Find where the given text appears and provide that cell's center as (X, Y) coordinate. 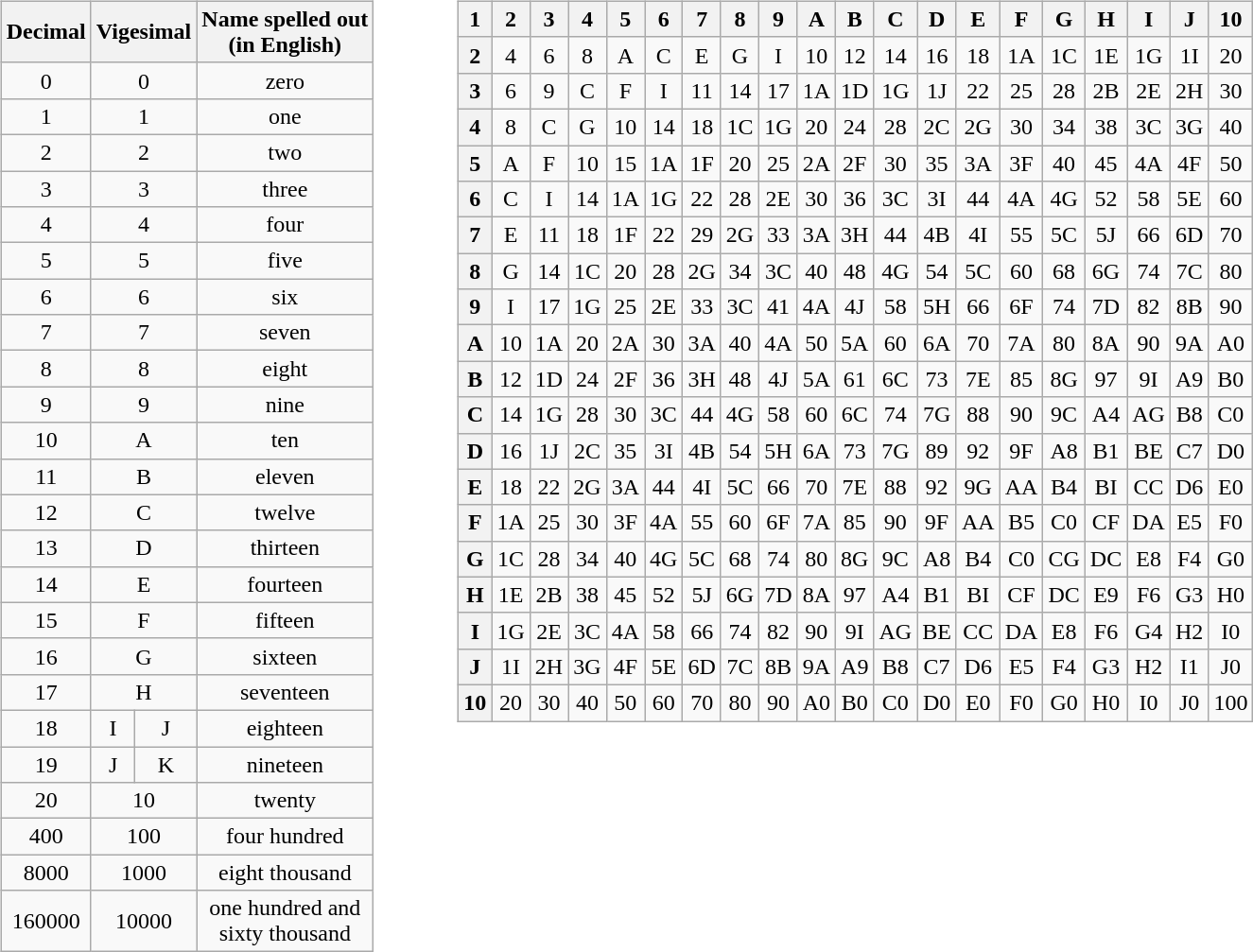
B5 (1021, 523)
8000 (45, 873)
three (286, 188)
29 (702, 235)
eighteen (286, 728)
eleven (286, 476)
thirteen (286, 548)
eight (286, 369)
19 (45, 765)
K (166, 765)
400 (45, 837)
89 (937, 451)
G4 (1149, 631)
fifteen (286, 620)
twelve (286, 512)
eight thousand (286, 873)
zero (286, 80)
1000 (144, 873)
seven (286, 333)
41 (778, 307)
10000 (144, 921)
61 (855, 379)
nine (286, 405)
Name spelled out(in English) (286, 32)
sixteen (286, 656)
five (286, 261)
seventeen (286, 692)
six (286, 297)
four (286, 225)
nineteen (286, 765)
fourteen (286, 584)
two (286, 152)
13 (45, 548)
Vigesimal (144, 32)
ten (286, 441)
Decimal (45, 32)
CG (1064, 559)
one (286, 116)
I1 (1189, 666)
160000 (45, 921)
E9 (1105, 595)
one hundred andsixty thousand (286, 921)
9G (978, 487)
twenty (286, 801)
four hundred (286, 837)
